Determine the [x, y] coordinate at the center of the cell enclosing the given text.  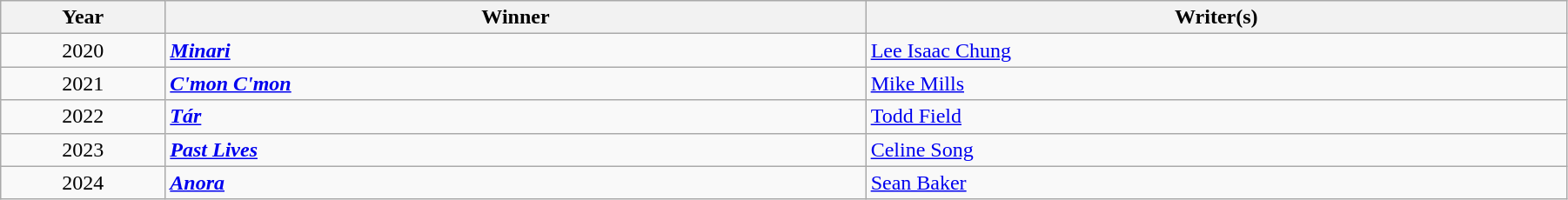
Past Lives [515, 150]
Mike Mills [1216, 83]
Celine Song [1216, 150]
Sean Baker [1216, 183]
2020 [84, 50]
Anora [515, 183]
2022 [84, 117]
Year [84, 17]
Tár [515, 117]
Minari [515, 50]
C'mon C'mon [515, 83]
Lee Isaac Chung [1216, 50]
2021 [84, 83]
Writer(s) [1216, 17]
2024 [84, 183]
2023 [84, 150]
Winner [515, 17]
Todd Field [1216, 117]
